From the cell containing the given text, extract its center point as (x, y) coordinate. 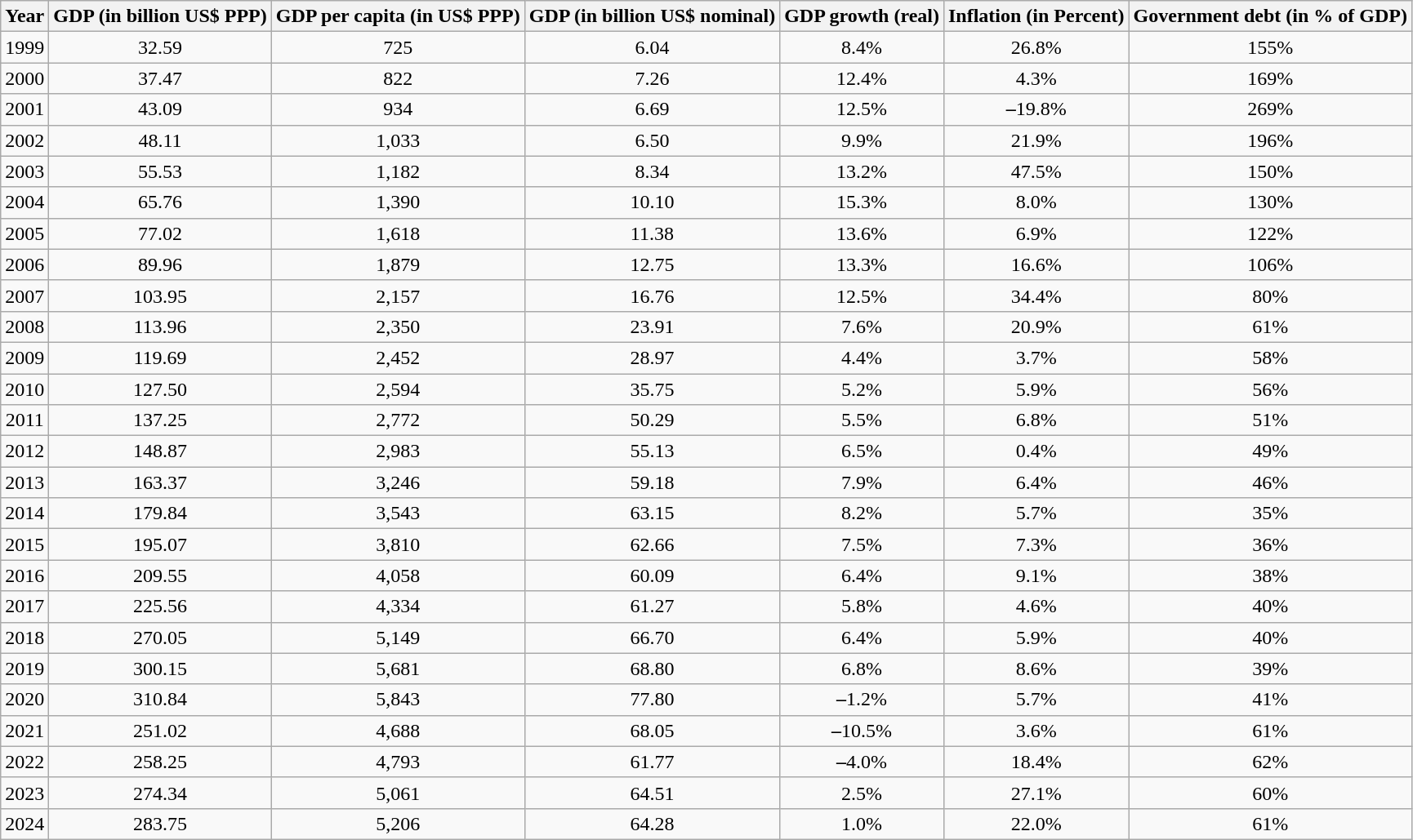
169% (1270, 78)
2024 (25, 824)
2,594 (398, 389)
–1.2% (863, 700)
1,390 (398, 202)
2023 (25, 793)
8.6% (1036, 669)
179.84 (160, 513)
2005 (25, 233)
2003 (25, 171)
GDP per capita (in US$ PPP) (398, 16)
2016 (25, 576)
7.3% (1036, 544)
50.29 (652, 420)
4,793 (398, 762)
283.75 (160, 824)
2020 (25, 700)
1999 (25, 47)
58% (1270, 358)
258.25 (160, 762)
39% (1270, 669)
35.75 (652, 389)
2011 (25, 420)
34.4% (1036, 296)
137.25 (160, 420)
8.0% (1036, 202)
2021 (25, 731)
2001 (25, 109)
7.6% (863, 327)
Inflation (in Percent) (1036, 16)
61.27 (652, 607)
2006 (25, 264)
8.34 (652, 171)
2,452 (398, 358)
46% (1270, 482)
0.4% (1036, 451)
1,033 (398, 140)
35% (1270, 513)
4,334 (398, 607)
15.3% (863, 202)
1,182 (398, 171)
148.87 (160, 451)
63.15 (652, 513)
155% (1270, 47)
Government debt (in % of GDP) (1270, 16)
4,688 (398, 731)
6.9% (1036, 233)
32.59 (160, 47)
7.9% (863, 482)
934 (398, 109)
GDP (in billion US$ PPP) (160, 16)
2013 (25, 482)
300.15 (160, 669)
2015 (25, 544)
8.2% (863, 513)
6.5% (863, 451)
1.0% (863, 824)
127.50 (160, 389)
9.1% (1036, 576)
5,843 (398, 700)
3,810 (398, 544)
38% (1270, 576)
2012 (25, 451)
5.5% (863, 420)
–4.0% (863, 762)
5.2% (863, 389)
55.53 (160, 171)
–19.8% (1036, 109)
56% (1270, 389)
12.4% (863, 78)
89.96 (160, 264)
725 (398, 47)
49% (1270, 451)
2009 (25, 358)
195.07 (160, 544)
16.76 (652, 296)
65.76 (160, 202)
130% (1270, 202)
1,879 (398, 264)
55.13 (652, 451)
51% (1270, 420)
122% (1270, 233)
59.18 (652, 482)
60.09 (652, 576)
310.84 (160, 700)
4,058 (398, 576)
16.6% (1036, 264)
37.47 (160, 78)
2,772 (398, 420)
2,350 (398, 327)
11.38 (652, 233)
6.04 (652, 47)
3,543 (398, 513)
106% (1270, 264)
62% (1270, 762)
8.4% (863, 47)
13.6% (863, 233)
2022 (25, 762)
68.05 (652, 731)
5,206 (398, 824)
28.97 (652, 358)
4.6% (1036, 607)
103.95 (160, 296)
36% (1270, 544)
5,681 (398, 669)
209.55 (160, 576)
7.5% (863, 544)
4.4% (863, 358)
2,157 (398, 296)
5,061 (398, 793)
251.02 (160, 731)
2019 (25, 669)
5,149 (398, 638)
41% (1270, 700)
274.34 (160, 793)
GDP growth (real) (863, 16)
26.8% (1036, 47)
270.05 (160, 638)
5.8% (863, 607)
20.9% (1036, 327)
269% (1270, 109)
119.69 (160, 358)
2014 (25, 513)
13.2% (863, 171)
80% (1270, 296)
6.50 (652, 140)
27.1% (1036, 793)
196% (1270, 140)
2002 (25, 140)
7.26 (652, 78)
163.37 (160, 482)
64.28 (652, 824)
43.09 (160, 109)
–10.5% (863, 731)
60% (1270, 793)
77.02 (160, 233)
2.5% (863, 793)
2004 (25, 202)
2007 (25, 296)
2017 (25, 607)
48.11 (160, 140)
2018 (25, 638)
64.51 (652, 793)
2,983 (398, 451)
Year (25, 16)
66.70 (652, 638)
2010 (25, 389)
12.75 (652, 264)
22.0% (1036, 824)
61.77 (652, 762)
23.91 (652, 327)
62.66 (652, 544)
2008 (25, 327)
10.10 (652, 202)
2000 (25, 78)
3,246 (398, 482)
47.5% (1036, 171)
3.7% (1036, 358)
77.80 (652, 700)
GDP (in billion US$ nominal) (652, 16)
150% (1270, 171)
1,618 (398, 233)
13.3% (863, 264)
3.6% (1036, 731)
822 (398, 78)
68.80 (652, 669)
21.9% (1036, 140)
225.56 (160, 607)
4.3% (1036, 78)
113.96 (160, 327)
6.69 (652, 109)
9.9% (863, 140)
18.4% (1036, 762)
